Capture the cell that displays the provided text and extract its (X, Y) central coordinate. 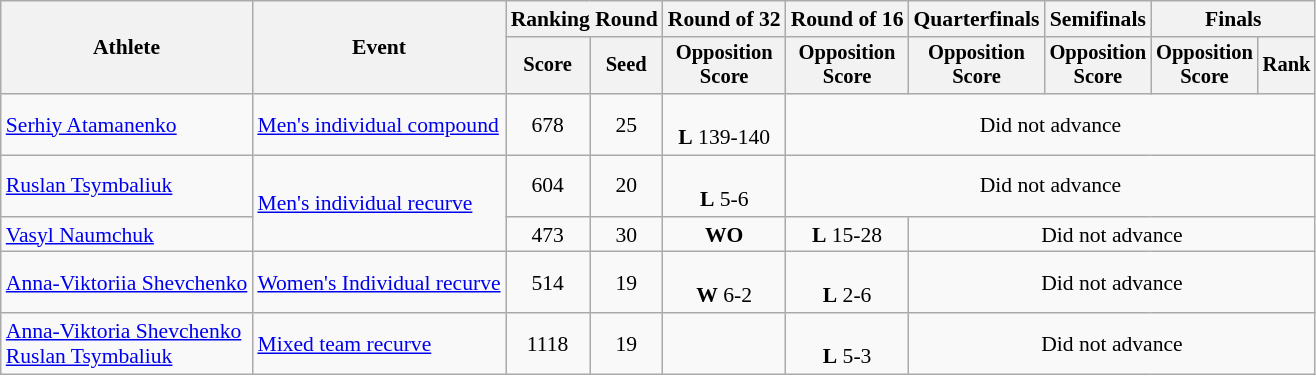
Serhiy Atamanenko (127, 124)
Athlete (127, 48)
1118 (548, 344)
473 (548, 235)
Anna-Viktoriia Shevchenko (127, 282)
604 (548, 186)
WO (724, 235)
20 (626, 186)
Event (378, 48)
514 (548, 282)
Round of 16 (848, 19)
Ruslan Tsymbaliuk (127, 186)
Ranking Round (584, 19)
Men's individual recurve (378, 204)
Anna-Viktoria ShevchenkoRuslan Tsymbaliuk (127, 344)
Round of 32 (724, 19)
Quarterfinals (977, 19)
Mixed team recurve (378, 344)
L 5-3 (848, 344)
Finals (1233, 19)
L 5-6 (724, 186)
Vasyl Naumchuk (127, 235)
W 6-2 (724, 282)
Score (548, 66)
L 15-28 (848, 235)
Men's individual compound (378, 124)
25 (626, 124)
Women's Individual recurve (378, 282)
L 139-140 (724, 124)
30 (626, 235)
Seed (626, 66)
678 (548, 124)
Rank (1287, 66)
L 2-6 (848, 282)
Semifinals (1098, 19)
